Return the [X, Y] coordinate for the center point of the cell that contains the specified text.  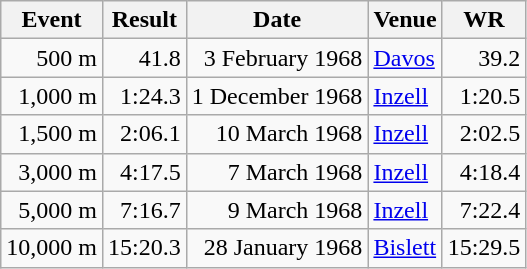
3 February 1968 [277, 58]
3,000 m [52, 172]
15:29.5 [484, 248]
Bislett [405, 248]
Davos [405, 58]
Date [277, 20]
7:22.4 [484, 210]
10,000 m [52, 248]
4:18.4 [484, 172]
9 March 1968 [277, 210]
Venue [405, 20]
7 March 1968 [277, 172]
1 December 1968 [277, 96]
2:06.1 [144, 134]
1:20.5 [484, 96]
500 m [52, 58]
1,000 m [52, 96]
1:24.3 [144, 96]
4:17.5 [144, 172]
7:16.7 [144, 210]
41.8 [144, 58]
WR [484, 20]
2:02.5 [484, 134]
10 March 1968 [277, 134]
Event [52, 20]
1,500 m [52, 134]
Result [144, 20]
39.2 [484, 58]
28 January 1968 [277, 248]
5,000 m [52, 210]
15:20.3 [144, 248]
